Return [x, y] of the center of cell containing provided text 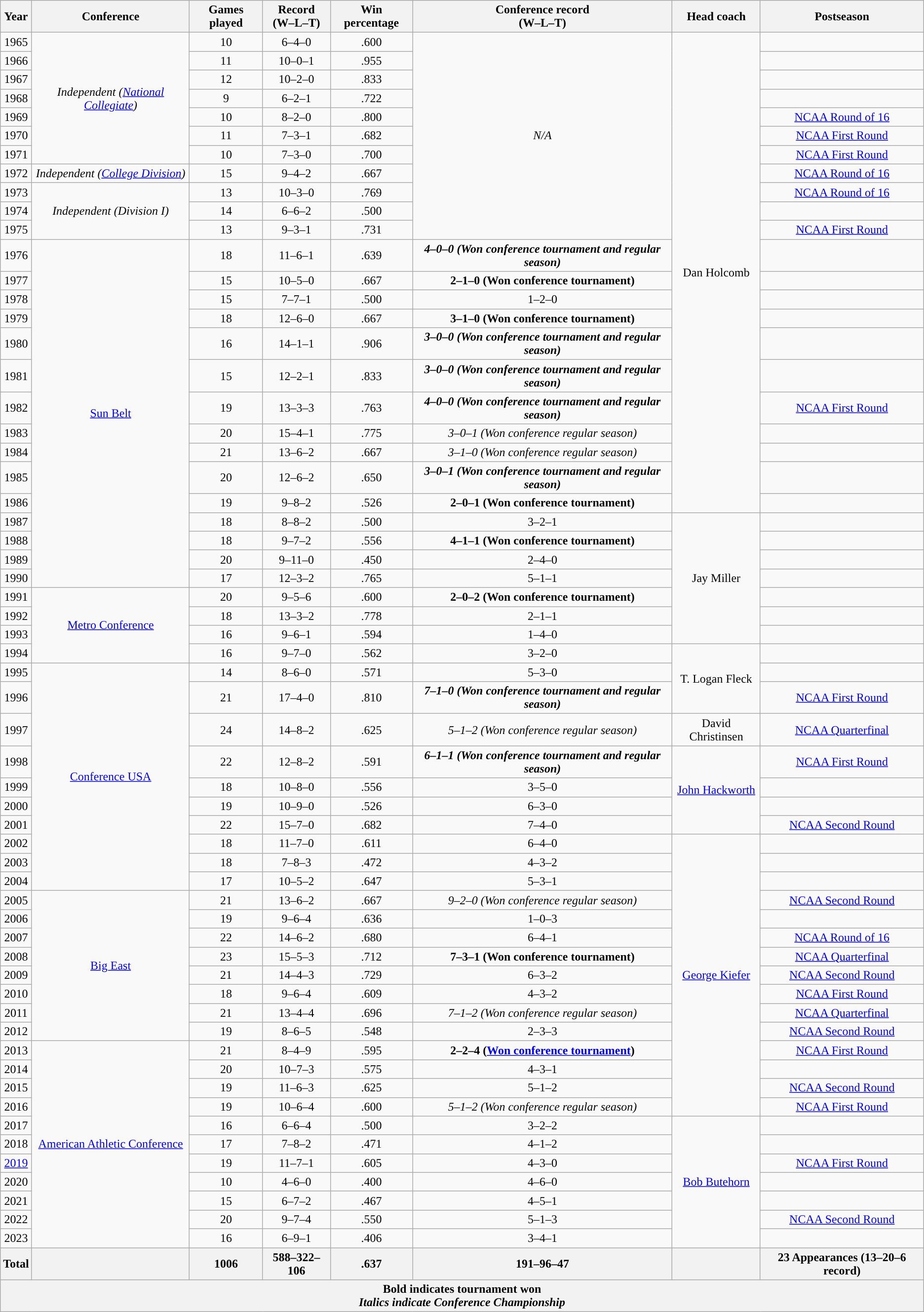
1982 [16, 408]
1966 [16, 61]
2014 [16, 1069]
6–6–2 [296, 211]
T. Logan Fleck [716, 679]
1993 [16, 635]
14–4–3 [296, 975]
Sun Belt [111, 413]
David Christinsen [716, 730]
6–7–2 [296, 1200]
1971 [16, 154]
3–4–1 [542, 1238]
10–5–2 [296, 881]
10–8–0 [296, 787]
9 [226, 98]
3–0–1 (Won conference regular season) [542, 433]
4–1–2 [542, 1144]
.763 [371, 408]
1968 [16, 98]
.810 [371, 698]
1974 [16, 211]
.775 [371, 433]
2–3–3 [542, 1032]
1992 [16, 616]
3–1–0 (Won conference regular season) [542, 452]
1995 [16, 672]
.729 [371, 975]
7–1–2 (Won conference regular season) [542, 1013]
9–7–4 [296, 1219]
.680 [371, 937]
9–3–1 [296, 230]
2015 [16, 1088]
2021 [16, 1200]
11–7–0 [296, 844]
1985 [16, 478]
.700 [371, 154]
1973 [16, 192]
10–2–0 [296, 79]
2004 [16, 881]
.639 [371, 255]
2001 [16, 825]
.467 [371, 1200]
1–2–0 [542, 300]
1–4–0 [542, 635]
24 [226, 730]
.955 [371, 61]
Independent (Division I) [111, 211]
191–96–47 [542, 1264]
1999 [16, 787]
10–3–0 [296, 192]
1980 [16, 344]
15–4–1 [296, 433]
7–4–0 [542, 825]
12–3–2 [296, 578]
1994 [16, 654]
7–7–1 [296, 300]
Independent (National Collegiate) [111, 98]
1990 [16, 578]
2012 [16, 1032]
.637 [371, 1264]
3–2–2 [542, 1125]
2010 [16, 994]
2018 [16, 1144]
9–7–2 [296, 540]
9–8–2 [296, 503]
Games played [226, 17]
.609 [371, 994]
7–8–3 [296, 862]
.594 [371, 635]
12–2–1 [296, 376]
.731 [371, 230]
12–6–0 [296, 318]
2020 [16, 1182]
Conference record(W–L–T) [542, 17]
Record(W–L–T) [296, 17]
7–3–1 [296, 136]
6–2–1 [296, 98]
Metro Conference [111, 625]
1996 [16, 698]
11–6–1 [296, 255]
.595 [371, 1050]
1006 [226, 1264]
.636 [371, 919]
6–9–1 [296, 1238]
1970 [16, 136]
2007 [16, 937]
.571 [371, 672]
10–9–0 [296, 806]
5–1–2 [542, 1088]
4–3–0 [542, 1163]
14–1–1 [296, 344]
3–0–1 (Won conference tournament and regular season) [542, 478]
23 [226, 956]
10–6–4 [296, 1107]
1975 [16, 230]
.550 [371, 1219]
1998 [16, 762]
3–2–1 [542, 522]
2–0–1 (Won conference tournament) [542, 503]
7–8–2 [296, 1144]
.591 [371, 762]
2006 [16, 919]
.765 [371, 578]
Postseason [842, 17]
5–3–0 [542, 672]
1977 [16, 281]
American Athletic Conference [111, 1144]
.712 [371, 956]
4–3–1 [542, 1069]
2–1–0 (Won conference tournament) [542, 281]
7–3–0 [296, 154]
12–8–2 [296, 762]
.800 [371, 117]
6–1–1 (Won conference tournament and regular season) [542, 762]
1988 [16, 540]
.769 [371, 192]
1991 [16, 597]
Big East [111, 965]
2000 [16, 806]
.650 [371, 478]
9–4–2 [296, 173]
.471 [371, 1144]
1983 [16, 433]
1997 [16, 730]
15–7–0 [296, 825]
2–2–4 (Won conference tournament) [542, 1050]
9–11–0 [296, 559]
.696 [371, 1013]
2023 [16, 1238]
3–1–0 (Won conference tournament) [542, 318]
17–4–0 [296, 698]
5–3–1 [542, 881]
6–6–4 [296, 1125]
Year [16, 17]
1969 [16, 117]
9–2–0 (Won conference regular season) [542, 900]
4–1–1 (Won conference tournament) [542, 540]
.778 [371, 616]
2008 [16, 956]
5–1–1 [542, 578]
1965 [16, 42]
4–5–1 [542, 1200]
Conference [111, 17]
Jay Miller [716, 578]
Bob Butehorn [716, 1182]
23 Appearances (13–20–6 record) [842, 1264]
2009 [16, 975]
2005 [16, 900]
1978 [16, 300]
1989 [16, 559]
7–1–0 (Won conference tournament and regular season) [542, 698]
8–8–2 [296, 522]
2011 [16, 1013]
Conference USA [111, 777]
13–4–4 [296, 1013]
Independent (College Division) [111, 173]
8–4–9 [296, 1050]
John Hackworth [716, 790]
2–1–1 [542, 616]
1972 [16, 173]
2019 [16, 1163]
13–3–2 [296, 616]
6–3–0 [542, 806]
1967 [16, 79]
.562 [371, 654]
Bold indicates tournament wonItalics indicate Conference Championship [462, 1296]
9–6–1 [296, 635]
7–3–1 (Won conference tournament) [542, 956]
1979 [16, 318]
2002 [16, 844]
14–6–2 [296, 937]
.722 [371, 98]
.611 [371, 844]
15–5–3 [296, 956]
11–7–1 [296, 1163]
8–6–5 [296, 1032]
Dan Holcomb [716, 272]
.472 [371, 862]
2–4–0 [542, 559]
12–6–2 [296, 478]
10–5–0 [296, 281]
2017 [16, 1125]
10–7–3 [296, 1069]
.575 [371, 1069]
1981 [16, 376]
1987 [16, 522]
.906 [371, 344]
2013 [16, 1050]
.605 [371, 1163]
14–8–2 [296, 730]
9–7–0 [296, 654]
.406 [371, 1238]
.548 [371, 1032]
1976 [16, 255]
10–0–1 [296, 61]
.400 [371, 1182]
12 [226, 79]
N/A [542, 136]
9–5–6 [296, 597]
.647 [371, 881]
1986 [16, 503]
1–0–3 [542, 919]
3–2–0 [542, 654]
8–6–0 [296, 672]
Head coach [716, 17]
2016 [16, 1107]
2022 [16, 1219]
5–1–3 [542, 1219]
Win percentage [371, 17]
3–5–0 [542, 787]
11–6–3 [296, 1088]
2–0–2 (Won conference tournament) [542, 597]
6–4–1 [542, 937]
Total [16, 1264]
588–322–106 [296, 1264]
6–3–2 [542, 975]
2003 [16, 862]
1984 [16, 452]
George Kiefer [716, 975]
.450 [371, 559]
8–2–0 [296, 117]
13–3–3 [296, 408]
